Scan for the cell matching the given text and deliver its (x, y) coordinate at center. 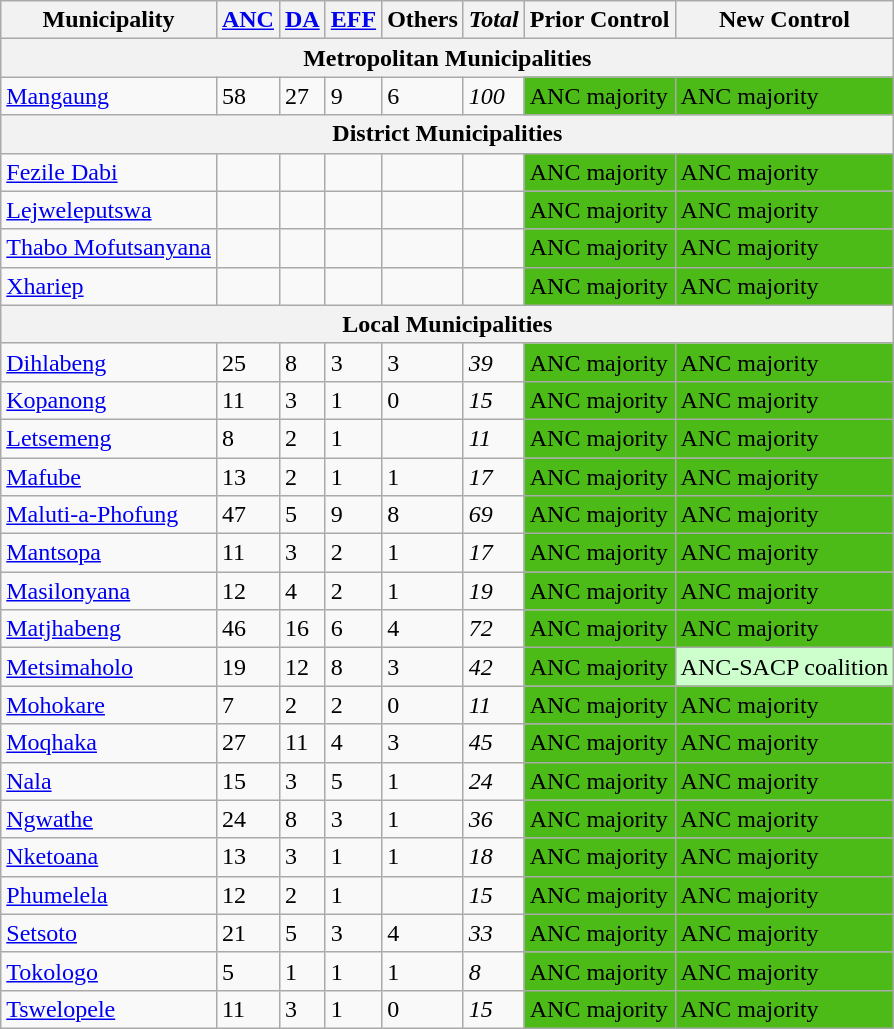
Nketoana (109, 857)
Prior Control (600, 20)
District Municipalities (448, 134)
ANC-SACP coalition (784, 667)
Dihlabeng (109, 362)
69 (494, 515)
Mohokare (109, 705)
25 (248, 362)
Total (494, 20)
46 (248, 629)
100 (494, 96)
Masilonyana (109, 591)
Moqhaka (109, 743)
18 (494, 857)
ANC (248, 20)
Tokologo (109, 971)
Letsemeng (109, 438)
Lejweleputswa (109, 210)
Metropolitan Municipalities (448, 58)
Nala (109, 781)
Matjhabeng (109, 629)
45 (494, 743)
Kopanong (109, 400)
39 (494, 362)
Mafube (109, 477)
EFF (353, 20)
Mangaung (109, 96)
33 (494, 933)
Fezile Dabi (109, 172)
72 (494, 629)
42 (494, 667)
Municipality (109, 20)
36 (494, 819)
Mantsopa (109, 553)
Others (423, 20)
Local Municipalities (448, 324)
New Control (784, 20)
21 (248, 933)
7 (248, 705)
Ngwathe (109, 819)
Tswelopele (109, 1009)
Metsimaholo (109, 667)
Setsoto (109, 933)
Xhariep (109, 286)
58 (248, 96)
Thabo Mofutsanyana (109, 248)
16 (302, 629)
47 (248, 515)
Maluti-a-Phofung (109, 515)
Phumelela (109, 895)
DA (302, 20)
